Scan for the cell matching the given text and deliver its (x, y) coordinate at center. 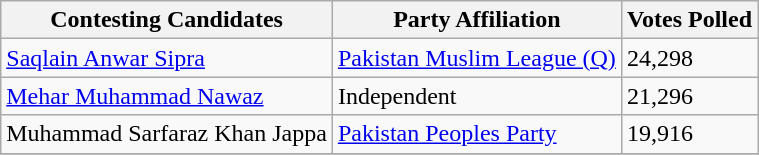
Votes Polled (689, 20)
Contesting Candidates (167, 20)
24,298 (689, 58)
Pakistan Muslim League (Q) (476, 58)
21,296 (689, 96)
Pakistan Peoples Party (476, 134)
Saqlain Anwar Sipra (167, 58)
19,916 (689, 134)
Party Affiliation (476, 20)
Mehar Muhammad Nawaz (167, 96)
Independent (476, 96)
Muhammad Sarfaraz Khan Jappa (167, 134)
